Return the [x, y] coordinate for the center point of the cell that contains the specified text.  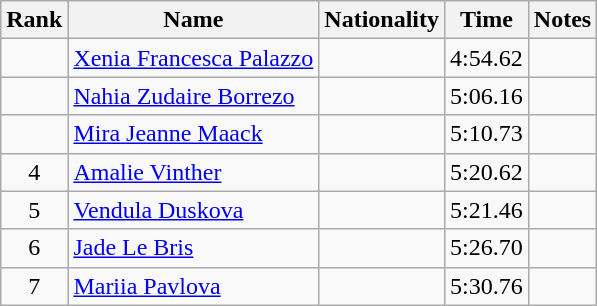
Rank [34, 20]
Amalie Vinther [194, 172]
5:06.16 [487, 96]
7 [34, 286]
5 [34, 210]
4:54.62 [487, 58]
6 [34, 248]
Nationality [382, 20]
5:30.76 [487, 286]
5:26.70 [487, 248]
4 [34, 172]
Nahia Zudaire Borrezo [194, 96]
5:21.46 [487, 210]
5:10.73 [487, 134]
Name [194, 20]
Xenia Francesca Palazzo [194, 58]
Notes [562, 20]
5:20.62 [487, 172]
Mariia Pavlova [194, 286]
Jade Le Bris [194, 248]
Mira Jeanne Maack [194, 134]
Vendula Duskova [194, 210]
Time [487, 20]
